From the cell containing the given text, extract its center point as [X, Y] coordinate. 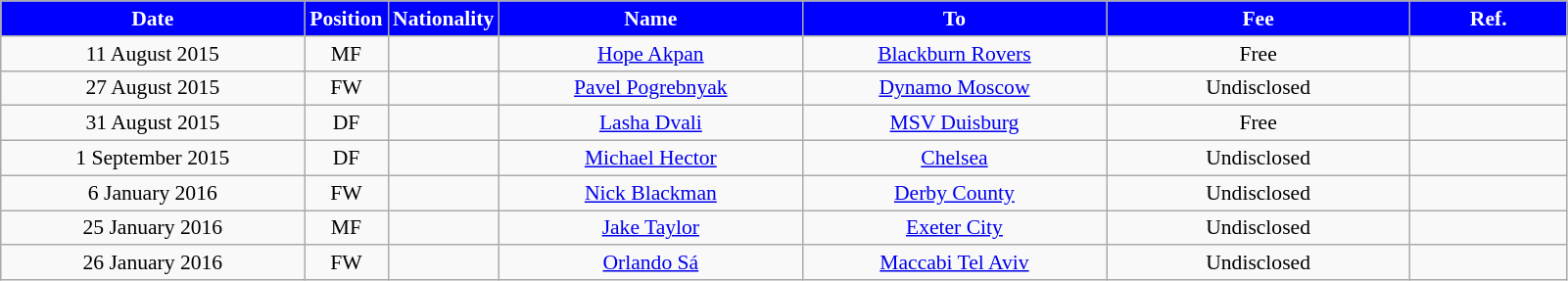
Nick Blackman [650, 193]
27 August 2015 [153, 88]
Chelsea [954, 159]
Fee [1259, 19]
Ref. [1489, 19]
Jake Taylor [650, 228]
To [954, 19]
Exeter City [954, 228]
25 January 2016 [153, 228]
Date [153, 19]
Orlando Sá [650, 263]
Pavel Pogrebnyak [650, 88]
Derby County [954, 193]
Blackburn Rovers [954, 54]
Dynamo Moscow [954, 88]
Hope Akpan [650, 54]
Position [347, 19]
6 January 2016 [153, 193]
26 January 2016 [153, 263]
MSV Duisburg [954, 123]
Maccabi Tel Aviv [954, 263]
31 August 2015 [153, 123]
Name [650, 19]
Nationality [443, 19]
11 August 2015 [153, 54]
Lasha Dvali [650, 123]
Michael Hector [650, 159]
1 September 2015 [153, 159]
